Detect which cell encompasses the target text, then output its (X, Y) center coordinate. 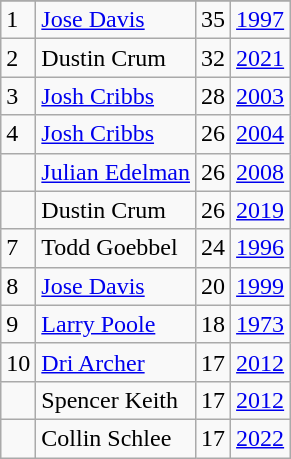
Todd Goebbel (116, 248)
28 (214, 96)
2008 (260, 172)
20 (214, 286)
Dri Archer (116, 362)
1997 (260, 20)
Julian Edelman (116, 172)
1996 (260, 248)
2 (18, 58)
9 (18, 324)
Collin Schlee (116, 438)
2021 (260, 58)
4 (18, 134)
1999 (260, 286)
35 (214, 20)
2004 (260, 134)
2003 (260, 96)
2019 (260, 210)
7 (18, 248)
Larry Poole (116, 324)
1973 (260, 324)
2022 (260, 438)
1 (18, 20)
Spencer Keith (116, 400)
18 (214, 324)
10 (18, 362)
3 (18, 96)
32 (214, 58)
24 (214, 248)
8 (18, 286)
